Output the (X, Y) coordinate of the center of the cell containing the given text.  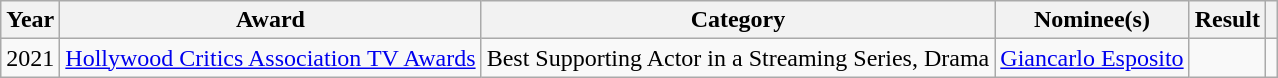
Best Supporting Actor in a Streaming Series, Drama (738, 58)
Nominee(s) (1092, 20)
Award (270, 20)
2021 (30, 58)
Year (30, 20)
Giancarlo Esposito (1092, 58)
Category (738, 20)
Result (1227, 20)
Hollywood Critics Association TV Awards (270, 58)
